Capture the cell that displays the provided text and extract its (X, Y) central coordinate. 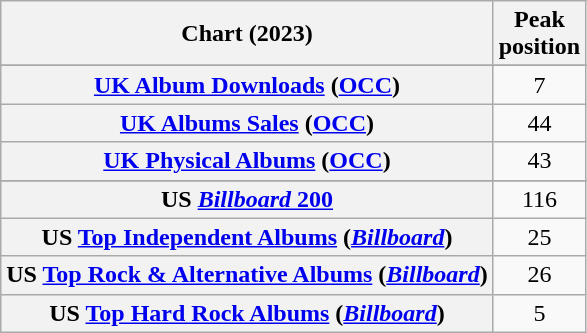
5 (539, 313)
UK Albums Sales (OCC) (247, 123)
25 (539, 237)
7 (539, 85)
43 (539, 161)
116 (539, 199)
Peakposition (539, 34)
UK Album Downloads (OCC) (247, 85)
UK Physical Albums (OCC) (247, 161)
Chart (2023) (247, 34)
44 (539, 123)
US Top Hard Rock Albums (Billboard) (247, 313)
US Top Rock & Alternative Albums (Billboard) (247, 275)
26 (539, 275)
US Billboard 200 (247, 199)
US Top Independent Albums (Billboard) (247, 237)
